Return [x, y] of the center of cell containing provided text 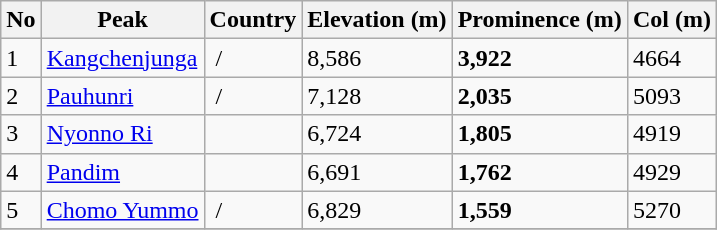
Pauhunri [122, 96]
Kangchenjunga [122, 58]
8,586 [377, 58]
Elevation (m) [377, 20]
No [21, 20]
1,762 [540, 172]
Prominence (m) [540, 20]
Chomo Yummo [122, 210]
Nyonno Ri [122, 134]
1,805 [540, 134]
2 [21, 96]
3,922 [540, 58]
1,559 [540, 210]
5093 [672, 96]
Col (m) [672, 20]
Country [253, 20]
6,691 [377, 172]
4664 [672, 58]
Peak [122, 20]
3 [21, 134]
5270 [672, 210]
4929 [672, 172]
6,724 [377, 134]
4 [21, 172]
Pandim [122, 172]
1 [21, 58]
5 [21, 210]
7,128 [377, 96]
4919 [672, 134]
6,829 [377, 210]
2,035 [540, 96]
